Scan for the cell matching the given text and deliver its (x, y) coordinate at center. 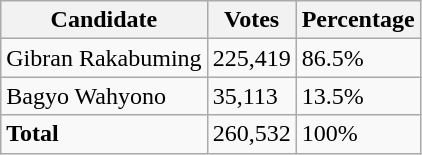
Votes (252, 20)
86.5% (358, 58)
Percentage (358, 20)
13.5% (358, 96)
100% (358, 134)
Bagyo Wahyono (104, 96)
Total (104, 134)
Gibran Rakabuming (104, 58)
35,113 (252, 96)
260,532 (252, 134)
Candidate (104, 20)
225,419 (252, 58)
